Identify which cell holds the provided text, then report its [X, Y] central coordinate. 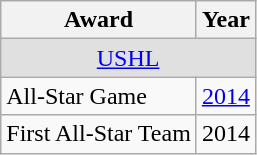
USHL [128, 58]
Award [99, 20]
First All-Star Team [99, 134]
Year [226, 20]
All-Star Game [99, 96]
